Return [X, Y] of the center of cell containing provided text 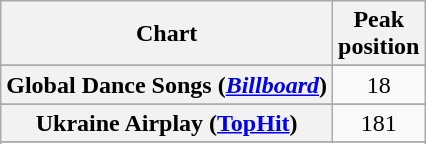
181 [379, 123]
Chart [167, 34]
18 [379, 85]
Ukraine Airplay (TopHit) [167, 123]
Global Dance Songs (Billboard) [167, 85]
Peakposition [379, 34]
